Search for the cell housing the specified text and yield its [X, Y] center coordinate. 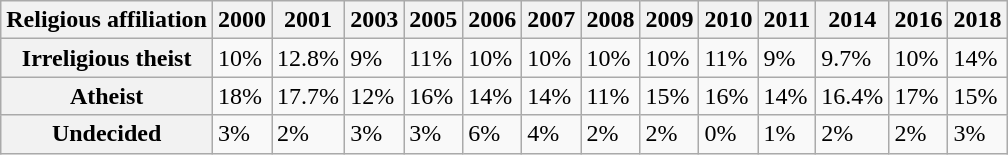
6% [492, 134]
18% [242, 96]
17% [918, 96]
Atheist [107, 96]
Irreligious theist [107, 58]
2014 [852, 20]
Religious affiliation [107, 20]
2007 [552, 20]
0% [728, 134]
2016 [918, 20]
2009 [670, 20]
16.4% [852, 96]
2000 [242, 20]
2005 [434, 20]
2003 [374, 20]
4% [552, 134]
2018 [978, 20]
12% [374, 96]
2010 [728, 20]
Undecided [107, 134]
17.7% [308, 96]
2008 [610, 20]
2011 [787, 20]
9.7% [852, 58]
2006 [492, 20]
2001 [308, 20]
12.8% [308, 58]
1% [787, 134]
